Identify which cell holds the provided text, then report its (X, Y) central coordinate. 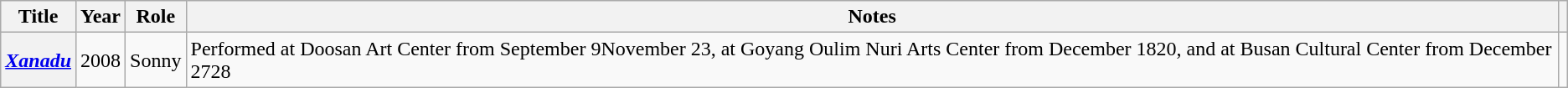
2008 (101, 60)
Sonny (156, 60)
Year (101, 17)
Notes (872, 17)
Role (156, 17)
Xanadu (39, 60)
Title (39, 17)
